Identify which cell holds the provided text, then report its [x, y] central coordinate. 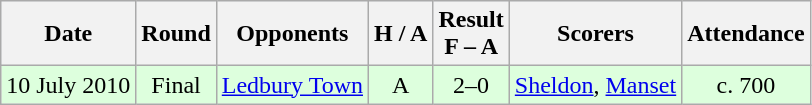
Sheldon, Manset [595, 85]
Final [176, 85]
H / A [401, 34]
Attendance [746, 34]
Ledbury Town [292, 85]
Round [176, 34]
c. 700 [746, 85]
Scorers [595, 34]
Date [68, 34]
Opponents [292, 34]
10 July 2010 [68, 85]
2–0 [471, 85]
ResultF – A [471, 34]
A [401, 85]
